Return [x, y] of the center of cell containing provided text 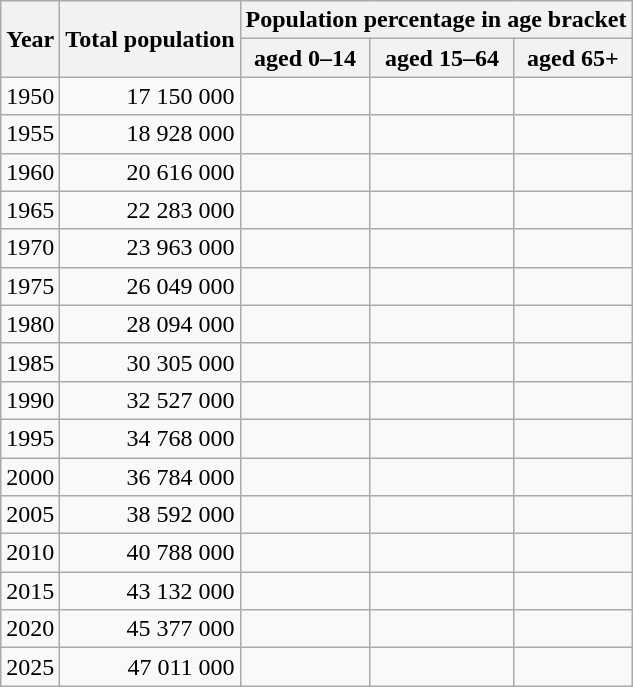
1985 [30, 362]
1970 [30, 248]
28 094 000 [150, 324]
2015 [30, 591]
1995 [30, 438]
38 592 000 [150, 515]
aged 0–14 [305, 58]
43 132 000 [150, 591]
2010 [30, 553]
1960 [30, 172]
1990 [30, 400]
aged 15–64 [442, 58]
Year [30, 39]
45 377 000 [150, 629]
1980 [30, 324]
17 150 000 [150, 96]
36 784 000 [150, 477]
40 788 000 [150, 553]
1975 [30, 286]
18 928 000 [150, 134]
26 049 000 [150, 286]
22 283 000 [150, 210]
1965 [30, 210]
1955 [30, 134]
2025 [30, 667]
47 011 000 [150, 667]
20 616 000 [150, 172]
2000 [30, 477]
2005 [30, 515]
23 963 000 [150, 248]
34 768 000 [150, 438]
aged 65+ [573, 58]
Total population [150, 39]
Population percentage in age bracket [436, 20]
2020 [30, 629]
30 305 000 [150, 362]
32 527 000 [150, 400]
1950 [30, 96]
